Capture the cell that displays the provided text and extract its (x, y) central coordinate. 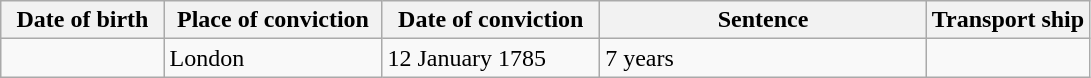
12 January 1785 (491, 58)
Place of conviction (273, 20)
London (273, 58)
7 years (764, 58)
Sentence (764, 20)
Date of conviction (491, 20)
Date of birth (82, 20)
Transport ship (1008, 20)
